Capture the cell that displays the provided text and extract its [X, Y] central coordinate. 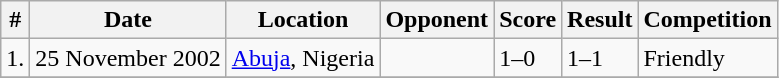
25 November 2002 [128, 58]
# [16, 20]
1–0 [528, 58]
Abuja, Nigeria [303, 58]
Competition [708, 20]
Friendly [708, 58]
1–1 [600, 58]
Date [128, 20]
Score [528, 20]
Result [600, 20]
1. [16, 58]
Opponent [437, 20]
Location [303, 20]
